Capture the cell that displays the provided text and extract its [X, Y] central coordinate. 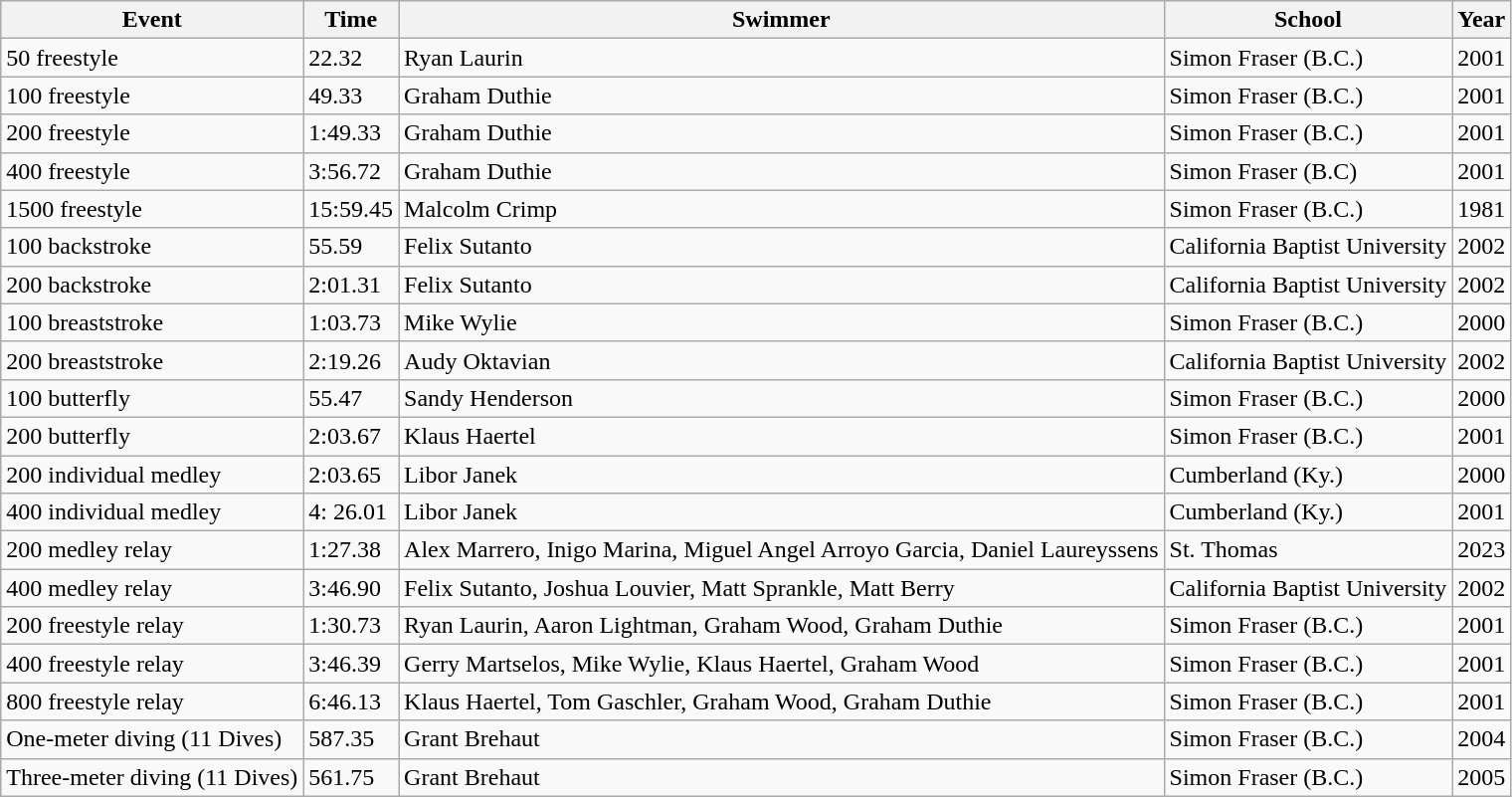
1:49.33 [351, 133]
200 freestyle relay [152, 626]
2:19.26 [351, 360]
100 butterfly [152, 398]
200 butterfly [152, 436]
Year [1482, 20]
One-meter diving (11 Dives) [152, 739]
2004 [1482, 739]
200 medley relay [152, 550]
Klaus Haertel [782, 436]
200 individual medley [152, 475]
Mike Wylie [782, 322]
Alex Marrero, Inigo Marina, Miguel Angel Arroyo Garcia, Daniel Laureyssens [782, 550]
Klaus Haertel, Tom Gaschler, Graham Wood, Graham Duthie [782, 701]
2005 [1482, 777]
200 backstroke [152, 285]
Three-meter diving (11 Dives) [152, 777]
800 freestyle relay [152, 701]
55.47 [351, 398]
50 freestyle [152, 58]
3:46.39 [351, 664]
Gerry Martselos, Mike Wylie, Klaus Haertel, Graham Wood [782, 664]
Event [152, 20]
200 breaststroke [152, 360]
400 medley relay [152, 588]
St. Thomas [1308, 550]
15:59.45 [351, 209]
Time [351, 20]
School [1308, 20]
400 freestyle [152, 171]
200 freestyle [152, 133]
587.35 [351, 739]
Malcolm Crimp [782, 209]
100 freestyle [152, 96]
Ryan Laurin, Aaron Lightman, Graham Wood, Graham Duthie [782, 626]
3:46.90 [351, 588]
2:03.67 [351, 436]
561.75 [351, 777]
2023 [1482, 550]
3:56.72 [351, 171]
400 freestyle relay [152, 664]
1:03.73 [351, 322]
4: 26.01 [351, 512]
Felix Sutanto, Joshua Louvier, Matt Sprankle, Matt Berry [782, 588]
100 breaststroke [152, 322]
6:46.13 [351, 701]
1:27.38 [351, 550]
Simon Fraser (B.C) [1308, 171]
100 backstroke [152, 247]
2:03.65 [351, 475]
49.33 [351, 96]
1981 [1482, 209]
400 individual medley [152, 512]
1500 freestyle [152, 209]
1:30.73 [351, 626]
2:01.31 [351, 285]
Sandy Henderson [782, 398]
Audy Oktavian [782, 360]
22.32 [351, 58]
55.59 [351, 247]
Ryan Laurin [782, 58]
Swimmer [782, 20]
